Provide the (X, Y) coordinate of the cell's center where the given text is located.  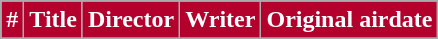
# (12, 20)
Director (130, 20)
Writer (220, 20)
Original airdate (350, 20)
Title (54, 20)
